Scan for the cell matching the given text and deliver its (X, Y) coordinate at center. 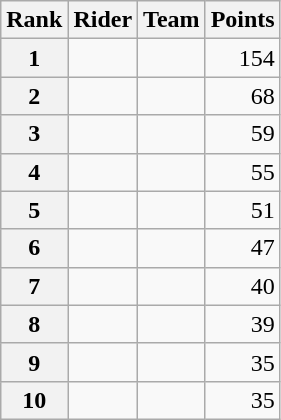
1 (34, 58)
6 (34, 248)
Team (172, 20)
7 (34, 286)
40 (242, 286)
Rider (103, 20)
9 (34, 362)
51 (242, 210)
2 (34, 96)
10 (34, 400)
Points (242, 20)
3 (34, 134)
68 (242, 96)
154 (242, 58)
Rank (34, 20)
39 (242, 324)
4 (34, 172)
8 (34, 324)
59 (242, 134)
5 (34, 210)
47 (242, 248)
55 (242, 172)
